Return [x, y] of the center of cell containing provided text 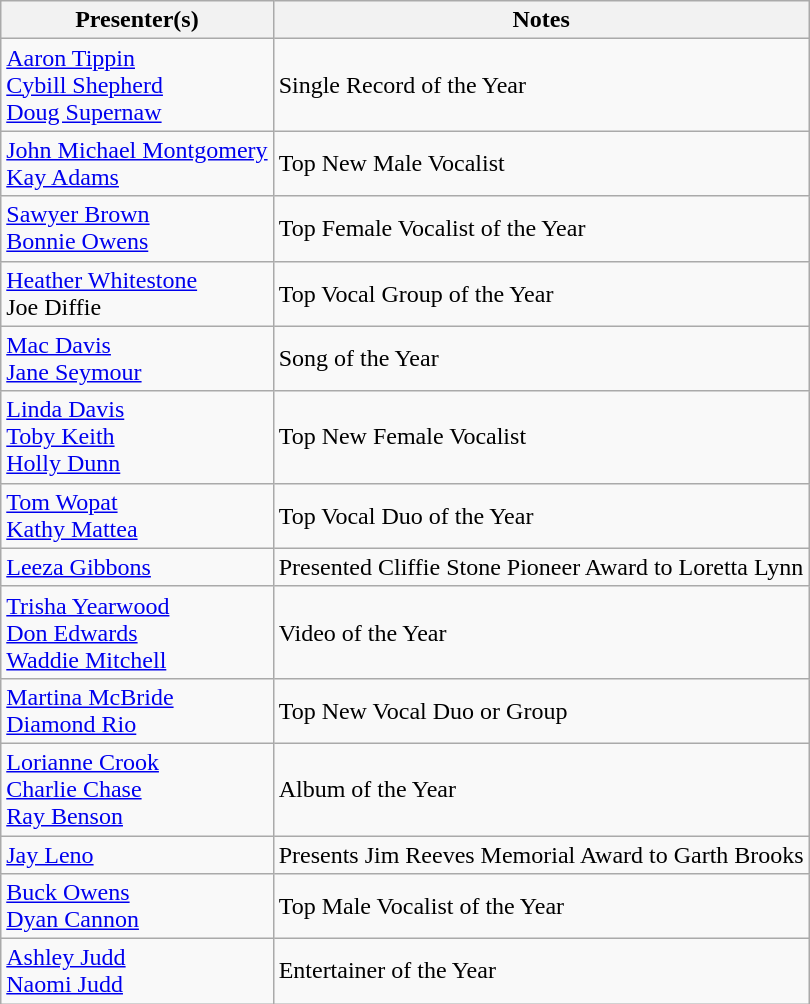
Top New Male Vocalist [541, 164]
Top Male Vocalist of the Year [541, 906]
Ashley JuddNaomi Judd [137, 972]
Tom WopatKathy Mattea [137, 516]
Album of the Year [541, 789]
Presenter(s) [137, 20]
Trisha YearwoodDon EdwardsWaddie Mitchell [137, 632]
Entertainer of the Year [541, 972]
Leeza Gibbons [137, 567]
Song of the Year [541, 358]
Single Record of the Year [541, 85]
Lorianne CrookCharlie ChaseRay Benson [137, 789]
Aaron TippinCybill ShepherdDoug Supernaw [137, 85]
Top New Vocal Duo or Group [541, 710]
Top Vocal Group of the Year [541, 294]
Buck OwensDyan Cannon [137, 906]
Jay Leno [137, 855]
Presents Jim Reeves Memorial Award to Garth Brooks [541, 855]
Notes [541, 20]
Mac DavisJane Seymour [137, 358]
Martina McBrideDiamond Rio [137, 710]
John Michael MontgomeryKay Adams [137, 164]
Heather WhitestoneJoe Diffie [137, 294]
Top New Female Vocalist [541, 437]
Presented Cliffie Stone Pioneer Award to Loretta Lynn [541, 567]
Top Female Vocalist of the Year [541, 228]
Linda DavisToby KeithHolly Dunn [137, 437]
Top Vocal Duo of the Year [541, 516]
Sawyer BrownBonnie Owens [137, 228]
Video of the Year [541, 632]
